Identify which cell holds the provided text, then report its [x, y] central coordinate. 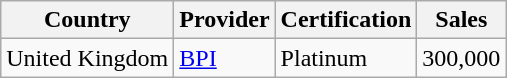
Platinum [346, 58]
United Kingdom [88, 58]
300,000 [462, 58]
Certification [346, 20]
Sales [462, 20]
Provider [224, 20]
Country [88, 20]
BPI [224, 58]
